Identify which cell holds the provided text, then report its (X, Y) central coordinate. 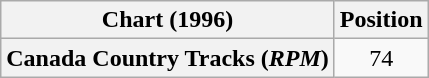
Chart (1996) (168, 20)
Position (381, 20)
Canada Country Tracks (RPM) (168, 58)
74 (381, 58)
